From the cell containing the given text, extract its center point as [X, Y] coordinate. 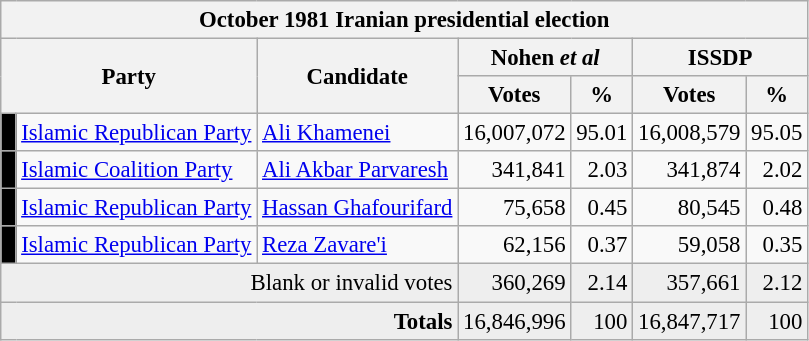
80,545 [690, 208]
2.02 [777, 170]
0.35 [777, 245]
95.05 [777, 133]
Ali Khamenei [358, 133]
Blank or invalid votes [230, 283]
360,269 [514, 283]
95.01 [602, 133]
2.12 [777, 283]
Islamic Coalition Party [136, 170]
341,874 [690, 170]
357,661 [690, 283]
Hassan Ghafourifard [358, 208]
Nohen et al [546, 58]
341,841 [514, 170]
Party [129, 76]
0.48 [777, 208]
75,658 [514, 208]
Reza Zavare'i [358, 245]
59,058 [690, 245]
Candidate [358, 76]
0.45 [602, 208]
0.37 [602, 245]
2.03 [602, 170]
October 1981 Iranian presidential election [404, 20]
16,008,579 [690, 133]
62,156 [514, 245]
2.14 [602, 283]
Totals [230, 321]
ISSDP [720, 58]
16,007,072 [514, 133]
Ali Akbar Parvaresh [358, 170]
16,847,717 [690, 321]
16,846,996 [514, 321]
